Return the [X, Y] coordinate for the center point of the cell that contains the specified text.  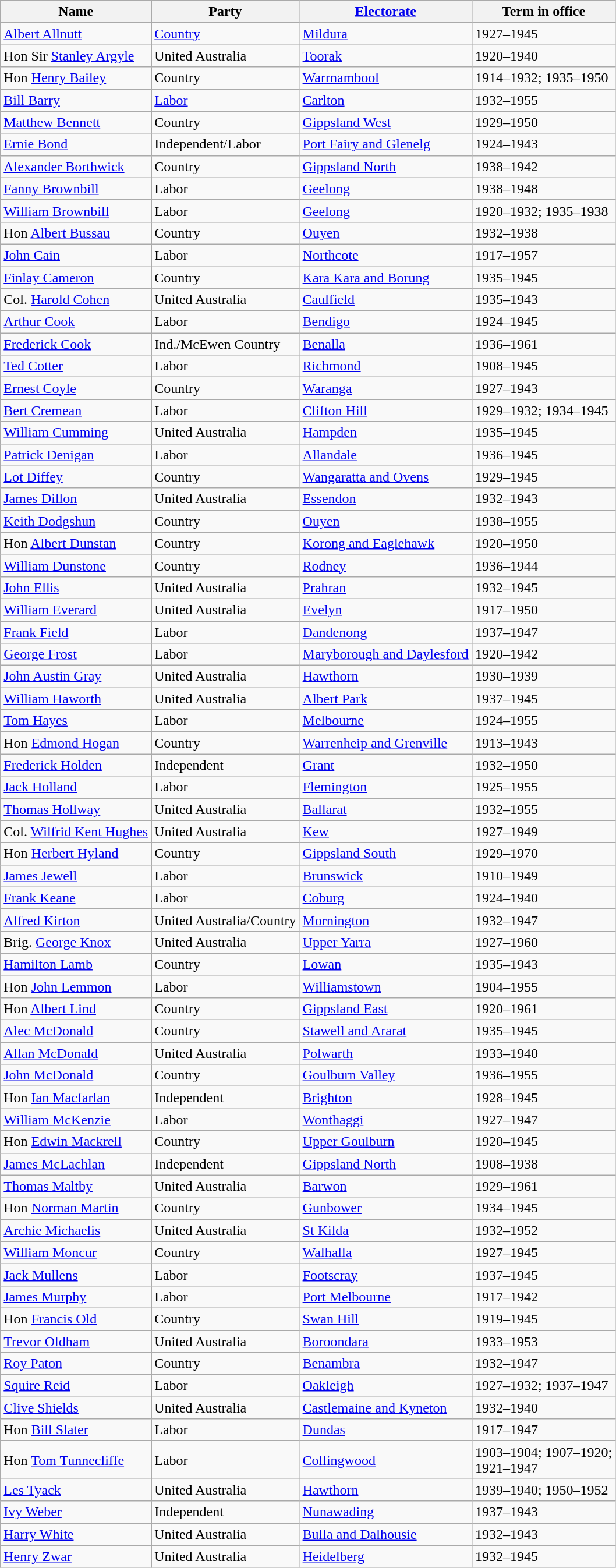
Castlemaine and Kyneton [385, 1408]
Frederick Holden [76, 765]
Wangaratta and Ovens [385, 477]
William McKenzie [76, 1120]
Polwarth [385, 1053]
Melbourne [385, 721]
Stawell and Ararat [385, 1031]
Hon Bill Slater [76, 1430]
Hon Francis Old [76, 1319]
Flemington [385, 787]
Swan Hill [385, 1319]
1936–1945 [543, 455]
Col. Wilfrid Kent Hughes [76, 831]
Hon Herbert Hyland [76, 854]
Bert Cremean [76, 410]
Albert Allnutt [76, 34]
1924–1945 [543, 322]
1903–1904; 1907–1920;1921–1947 [543, 1460]
Fanny Brownbill [76, 189]
1917–1942 [543, 1297]
Harry White [76, 1534]
1929–1950 [543, 122]
1908–1945 [543, 366]
Maryborough and Daylesford [385, 654]
Coburg [385, 898]
1929–1945 [543, 477]
Boroondara [385, 1341]
1925–1955 [543, 787]
1920–1932; 1935–1938 [543, 211]
Bendigo [385, 322]
Bulla and Dalhousie [385, 1534]
Hon Edwin Mackrell [76, 1142]
Ted Cotter [76, 366]
1932–1952 [543, 1230]
1936–1955 [543, 1075]
Heidelberg [385, 1556]
Thomas Hollway [76, 809]
Warrnambool [385, 78]
John Ellis [76, 587]
Collingwood [385, 1460]
Evelyn [385, 610]
Hon Albert Bussau [76, 233]
1929–1961 [543, 1186]
Hamilton Lamb [76, 964]
Kara Kara and Borung [385, 278]
Williamstown [385, 987]
Benambra [385, 1364]
1920–1950 [543, 543]
1927–1960 [543, 942]
1920–1961 [543, 1009]
1930–1939 [543, 677]
Grant [385, 765]
Mornington [385, 920]
Trevor Oldham [76, 1341]
Ind./McEwen Country [225, 344]
1927–1949 [543, 831]
Port Fairy and Glenelg [385, 144]
Carlton [385, 100]
William Dunstone [76, 565]
1927–1947 [543, 1120]
William Moncur [76, 1252]
Gippsland South [385, 854]
George Frost [76, 654]
1928–1945 [543, 1098]
Brighton [385, 1098]
Matthew Bennett [76, 122]
Warrenheip and Grenville [385, 743]
Hon Tom Tunnecliffe [76, 1460]
St Kilda [385, 1230]
1917–1950 [543, 610]
Electorate [385, 12]
Bill Barry [76, 100]
James Jewell [76, 876]
Nunawading [385, 1512]
William Haworth [76, 699]
Richmond [385, 366]
United Australia/Country [225, 920]
1933–1953 [543, 1341]
1932–1940 [543, 1408]
Benalla [385, 344]
William Everard [76, 610]
Thomas Maltby [76, 1186]
Jack Holland [76, 787]
James McLachlan [76, 1164]
1932–1950 [543, 765]
1920–1942 [543, 654]
Hon John Lemmon [76, 987]
Ernest Coyle [76, 388]
Albert Park [385, 699]
1917–1957 [543, 255]
Frank Keane [76, 898]
Walhalla [385, 1252]
John Austin Gray [76, 677]
Squire Reid [76, 1386]
Jack Mullens [76, 1275]
Upper Yarra [385, 942]
Party [225, 12]
Hon Sir Stanley Argyle [76, 56]
James Dillon [76, 499]
Ivy Weber [76, 1512]
Korong and Eaglehawk [385, 543]
Alexander Borthwick [76, 167]
Essendon [385, 499]
Archie Michaelis [76, 1230]
Brunswick [385, 876]
1932–1938 [543, 233]
1929–1970 [543, 854]
Ernie Bond [76, 144]
1929–1932; 1934–1945 [543, 410]
Dundas [385, 1430]
Toorak [385, 56]
Upper Goulburn [385, 1142]
1936–1961 [543, 344]
Hon Ian Macfarlan [76, 1098]
James Murphy [76, 1297]
1938–1942 [543, 167]
Lot Diffey [76, 477]
Les Tyack [76, 1490]
Kew [385, 831]
Oakleigh [385, 1386]
Wonthaggi [385, 1120]
Allan McDonald [76, 1053]
Hon Albert Dunstan [76, 543]
Keith Dodgshun [76, 521]
1934–1945 [543, 1208]
1919–1945 [543, 1319]
1927–1932; 1937–1947 [543, 1386]
Tom Hayes [76, 721]
Frank Field [76, 632]
Col. Harold Cohen [76, 300]
Allandale [385, 455]
John Cain [76, 255]
Lowan [385, 964]
Caulfield [385, 300]
Gippsland West [385, 122]
Frederick Cook [76, 344]
1939–1940; 1950–1952 [543, 1490]
Term in office [543, 12]
William Brownbill [76, 211]
1920–1940 [543, 56]
Hon Norman Martin [76, 1208]
Name [76, 12]
Gunbower [385, 1208]
1920–1945 [543, 1142]
1927–1943 [543, 388]
Mildura [385, 34]
Hon Henry Bailey [76, 78]
1936–1944 [543, 565]
Hon Edmond Hogan [76, 743]
William Cumming [76, 433]
Footscray [385, 1275]
Hampden [385, 433]
Alfred Kirton [76, 920]
Brig. George Knox [76, 942]
Hon Albert Lind [76, 1009]
1924–1943 [543, 144]
1917–1947 [543, 1430]
Arthur Cook [76, 322]
1937–1943 [543, 1512]
1904–1955 [543, 987]
1933–1940 [543, 1053]
Rodney [385, 565]
1938–1948 [543, 189]
Prahran [385, 587]
Alec McDonald [76, 1031]
Independent/Labor [225, 144]
John McDonald [76, 1075]
1910–1949 [543, 876]
1908–1938 [543, 1164]
Clive Shields [76, 1408]
Patrick Denigan [76, 455]
Clifton Hill [385, 410]
Barwon [385, 1186]
Goulburn Valley [385, 1075]
1924–1955 [543, 721]
Finlay Cameron [76, 278]
Port Melbourne [385, 1297]
Waranga [385, 388]
Dandenong [385, 632]
Ballarat [385, 809]
1913–1943 [543, 743]
1914–1932; 1935–1950 [543, 78]
Henry Zwar [76, 1556]
1938–1955 [543, 521]
1937–1947 [543, 632]
Roy Paton [76, 1364]
Northcote [385, 255]
1924–1940 [543, 898]
Gippsland East [385, 1009]
